Output the [x, y] coordinate of the center of the cell containing the given text.  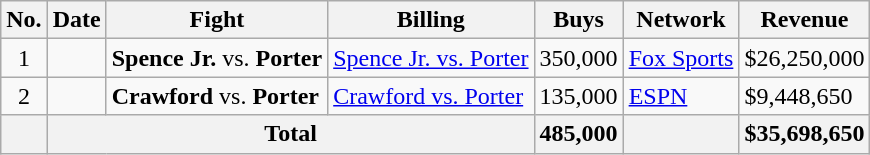
$26,250,000 [804, 58]
ESPN [681, 96]
350,000 [578, 58]
$9,448,650 [804, 96]
Total [290, 134]
Billing [431, 20]
Fox Sports [681, 58]
Revenue [804, 20]
Date [76, 20]
$35,698,650 [804, 134]
135,000 [578, 96]
1 [24, 58]
Buys [578, 20]
Fight [216, 20]
Network [681, 20]
485,000 [578, 134]
2 [24, 96]
No. [24, 20]
